Extract the (X, Y) coordinate from the center of the cell holding the provided text.  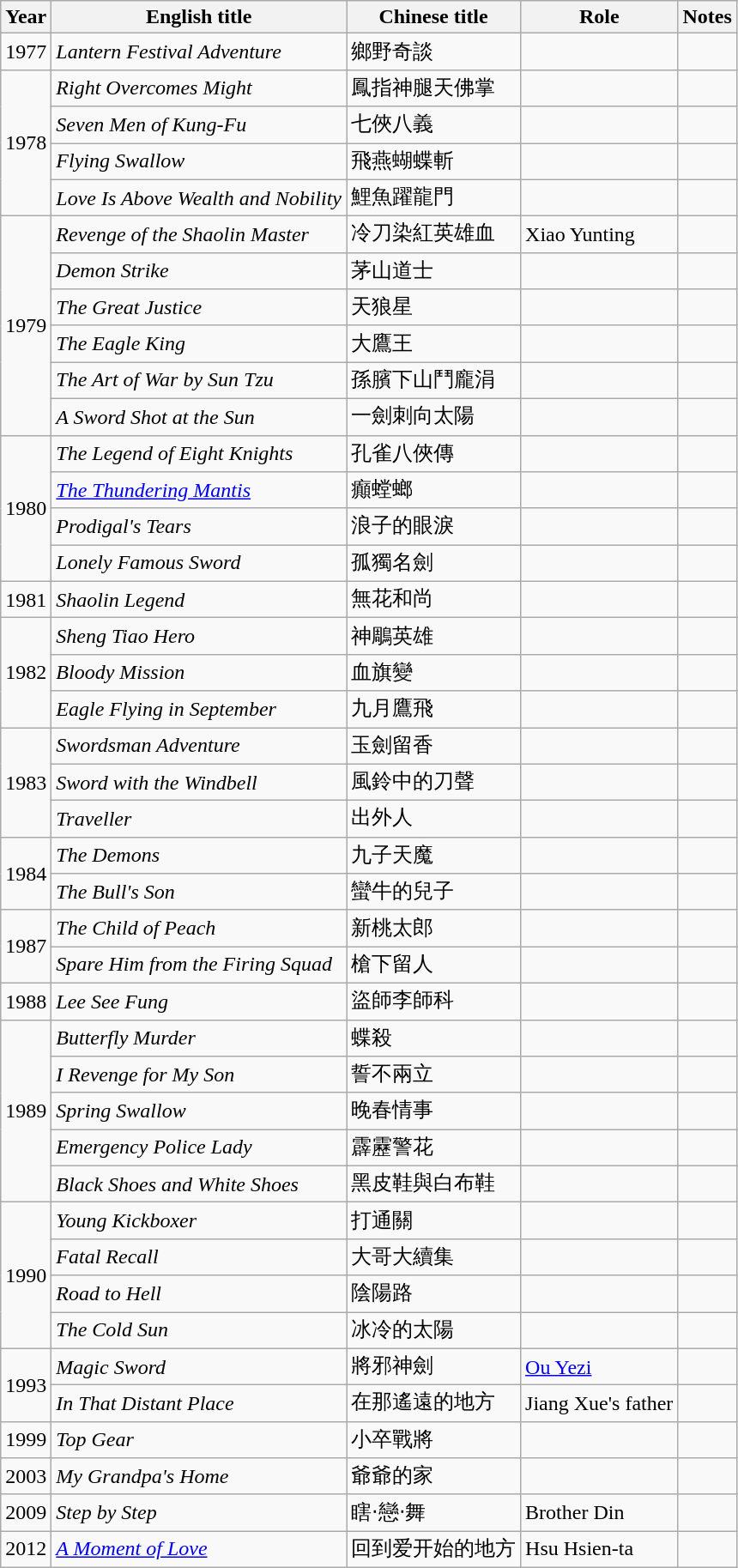
新桃太郎 (434, 929)
鄉野奇談 (434, 51)
鳳指神腿天佛掌 (434, 88)
Sheng Tiao Hero (199, 637)
1979 (26, 326)
出外人 (434, 819)
Jiang Xue's father (599, 1404)
茅山道士 (434, 271)
Hsu Hsien-ta (599, 1550)
Shaolin Legend (199, 599)
1978 (26, 142)
在那遙遠的地方 (434, 1404)
回到爱开始的地方 (434, 1550)
爺爺的家 (434, 1476)
大哥大續集 (434, 1256)
黑皮鞋與白布鞋 (434, 1184)
1993 (26, 1385)
鯉魚躍龍門 (434, 197)
1982 (26, 673)
癲螳螂 (434, 491)
The Bull's Son (199, 893)
2003 (26, 1476)
孫臏下山鬥龐涓 (434, 381)
槍下留人 (434, 965)
蝶殺 (434, 1038)
孤獨名劍 (434, 563)
Spare Him from the Firing Squad (199, 965)
I Revenge for My Son (199, 1075)
1989 (26, 1111)
Seven Men of Kung-Fu (199, 125)
Lantern Festival Adventure (199, 51)
孔雀八俠傳 (434, 453)
Emergency Police Lady (199, 1148)
大鷹王 (434, 343)
English title (199, 17)
1987 (26, 946)
七俠八義 (434, 125)
冰冷的太陽 (434, 1330)
Love Is Above Wealth and Nobility (199, 197)
My Grandpa's Home (199, 1476)
Sword with the Windbell (199, 783)
Butterfly Murder (199, 1038)
Black Shoes and White Shoes (199, 1184)
血旗變 (434, 673)
晚春情事 (434, 1111)
The Legend of Eight Knights (199, 453)
A Sword Shot at the Sun (199, 417)
The Great Justice (199, 307)
九子天魔 (434, 855)
The Demons (199, 855)
Road to Hell (199, 1294)
The Art of War by Sun Tzu (199, 381)
Xiao Yunting (599, 235)
1977 (26, 51)
The Thundering Mantis (199, 491)
In That Distant Place (199, 1404)
Right Overcomes Might (199, 88)
冷刀染紅英雄血 (434, 235)
天狼星 (434, 307)
1984 (26, 874)
瞎‧戀‧舞 (434, 1512)
The Cold Sun (199, 1330)
1981 (26, 599)
A Moment of Love (199, 1550)
Chinese title (434, 17)
誓不兩立 (434, 1075)
九月鷹飛 (434, 709)
The Eagle King (199, 343)
2009 (26, 1512)
Eagle Flying in September (199, 709)
神鵰英雄 (434, 637)
Year (26, 17)
Young Kickboxer (199, 1220)
Top Gear (199, 1440)
Prodigal's Tears (199, 527)
1999 (26, 1440)
Role (599, 17)
飛燕蝴蝶斬 (434, 161)
1990 (26, 1275)
玉劍留香 (434, 747)
Bloody Mission (199, 673)
Demon Strike (199, 271)
Fatal Recall (199, 1256)
1980 (26, 508)
Lee See Fung (199, 1001)
Step by Step (199, 1512)
Revenge of the Shaolin Master (199, 235)
蠻牛的兒子 (434, 893)
Traveller (199, 819)
Magic Sword (199, 1366)
Ou Yezi (599, 1366)
1988 (26, 1001)
The Child of Peach (199, 929)
小卒戰將 (434, 1440)
一劍刺向太陽 (434, 417)
2012 (26, 1550)
1983 (26, 783)
Notes (707, 17)
Lonely Famous Sword (199, 563)
Brother Din (599, 1512)
Swordsman Adventure (199, 747)
Flying Swallow (199, 161)
將邪神劍 (434, 1366)
盜師李師科 (434, 1001)
風鈴中的刀聲 (434, 783)
浪子的眼淚 (434, 527)
陰陽路 (434, 1294)
打通關 (434, 1220)
Spring Swallow (199, 1111)
霹靂警花 (434, 1148)
無花和尚 (434, 599)
